Output the [x, y] coordinate of the center of the cell containing the given text.  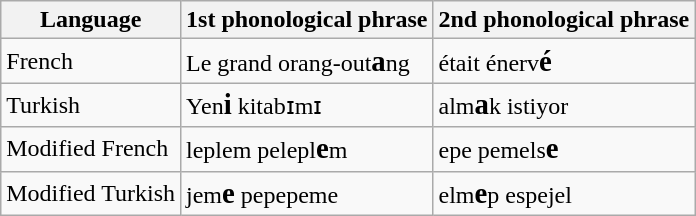
Yeni kitabɪmɪ [307, 105]
jeme pepepeme [307, 193]
était énervé [564, 61]
French [91, 61]
Le grand orang-outang [307, 61]
1st phonological phrase [307, 20]
elmep espejel [564, 193]
Modified Turkish [91, 193]
Turkish [91, 105]
almak istiyor [564, 105]
leplem peleplem [307, 149]
Modified French [91, 149]
2nd phonological phrase [564, 20]
Language [91, 20]
epe pemelse [564, 149]
